Identify which cell holds the provided text, then report its (x, y) central coordinate. 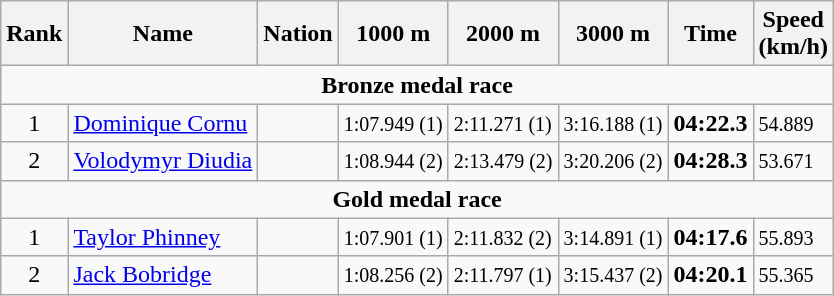
Speed(km/h) (793, 34)
55.893 (793, 237)
Jack Bobridge (163, 275)
04:17.6 (710, 237)
Volodymyr Diudia (163, 161)
2:11.832 (2) (503, 237)
55.365 (793, 275)
1000 m (393, 34)
1:08.944 (2) (393, 161)
3:14.891 (1) (613, 237)
Taylor Phinney (163, 237)
Bronze medal race (418, 85)
04:20.1 (710, 275)
3:15.437 (2) (613, 275)
2000 m (503, 34)
3:20.206 (2) (613, 161)
04:28.3 (710, 161)
Name (163, 34)
Time (710, 34)
1:07.949 (1) (393, 123)
04:22.3 (710, 123)
1:08.256 (2) (393, 275)
Rank (34, 34)
2:11.271 (1) (503, 123)
3000 m (613, 34)
53.671 (793, 161)
Dominique Cornu (163, 123)
54.889 (793, 123)
3:16.188 (1) (613, 123)
1:07.901 (1) (393, 237)
2:11.797 (1) (503, 275)
Gold medal race (418, 199)
Nation (298, 34)
2:13.479 (2) (503, 161)
